Find where the given text appears and provide that cell's center as [x, y] coordinate. 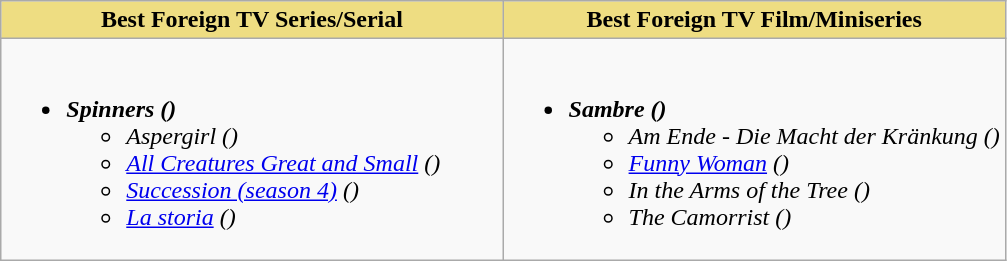
Best Foreign TV Film/Miniseries [754, 20]
Spinners ()Aspergirl ()All Creatures Great and Small ()Succession (season 4) ()La storia () [252, 150]
Best Foreign TV Series/Serial [252, 20]
Sambre ()Am Ende - Die Macht der Kränkung ()Funny Woman ()In the Arms of the Tree ()The Camorrist () [754, 150]
